Return (X, Y) of the center of cell containing provided text 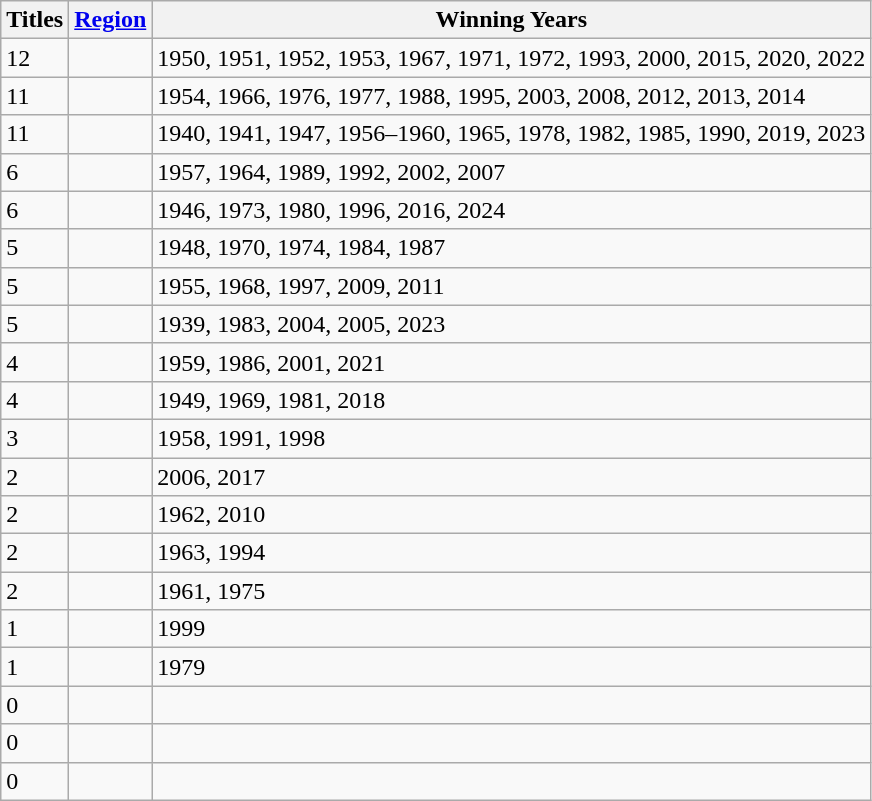
1959, 1986, 2001, 2021 (512, 362)
1999 (512, 629)
1940, 1941, 1947, 1956–1960, 1965, 1978, 1982, 1985, 1990, 2019, 2023 (512, 134)
1957, 1964, 1989, 1992, 2002, 2007 (512, 172)
12 (35, 58)
1958, 1991, 1998 (512, 438)
1955, 1968, 1997, 2009, 2011 (512, 286)
3 (35, 438)
Region (110, 20)
1962, 2010 (512, 515)
1950, 1951, 1952, 1953, 1967, 1971, 1972, 1993, 2000, 2015, 2020, 2022 (512, 58)
2006, 2017 (512, 477)
1954, 1966, 1976, 1977, 1988, 1995, 2003, 2008, 2012, 2013, 2014 (512, 96)
1939, 1983, 2004, 2005, 2023 (512, 324)
1979 (512, 667)
Titles (35, 20)
1948, 1970, 1974, 1984, 1987 (512, 248)
1949, 1969, 1981, 2018 (512, 400)
1961, 1975 (512, 591)
1963, 1994 (512, 553)
Winning Years (512, 20)
1946, 1973, 1980, 1996, 2016, 2024 (512, 210)
